Determine the (x, y) coordinate at the center of the cell enclosing the given text.  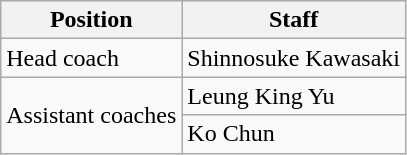
Assistant coaches (92, 115)
Staff (294, 20)
Position (92, 20)
Shinnosuke Kawasaki (294, 58)
Ko Chun (294, 134)
Head coach (92, 58)
Leung King Yu (294, 96)
